Return the [X, Y] coordinate for the center point of the cell that contains the specified text.  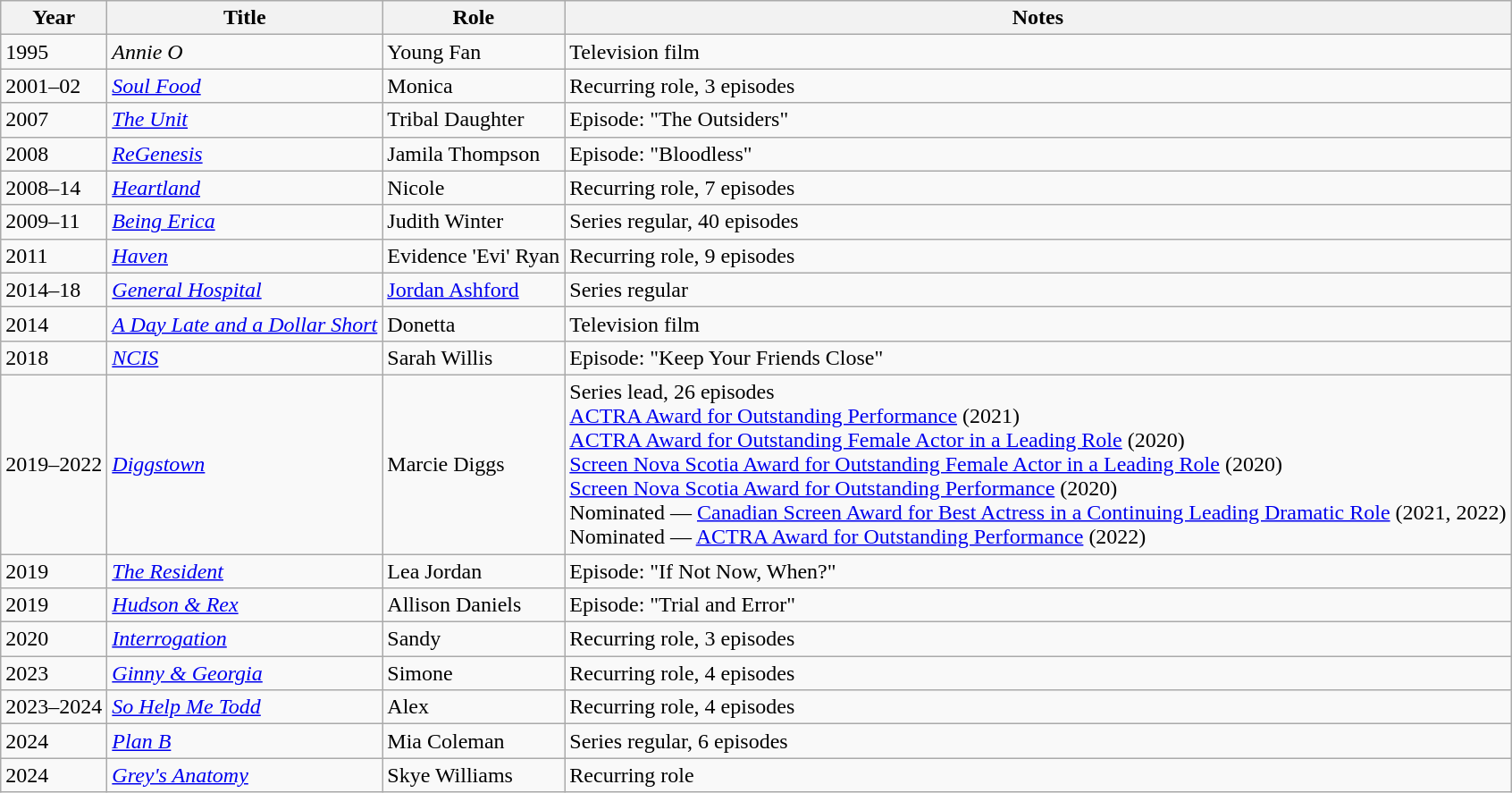
Episode: "The Outsiders" [1038, 120]
2018 [54, 358]
2014–18 [54, 290]
Donetta [474, 324]
1995 [54, 52]
Series regular, 6 episodes [1038, 741]
2011 [54, 256]
2023 [54, 673]
ReGenesis [245, 154]
Heartland [245, 188]
Lea Jordan [474, 571]
Recurring role, 7 episodes [1038, 188]
The Unit [245, 120]
Alex [474, 707]
2007 [54, 120]
Nicole [474, 188]
2014 [54, 324]
Diggstown [245, 464]
Series regular [1038, 290]
Role [474, 18]
2009–11 [54, 222]
So Help Me Todd [245, 707]
Tribal Daughter [474, 120]
Judith Winter [474, 222]
Hudson & Rex [245, 605]
Sarah Willis [474, 358]
The Resident [245, 571]
Monica [474, 86]
Recurring role, 9 episodes [1038, 256]
Title [245, 18]
Jordan Ashford [474, 290]
Jamila Thompson [474, 154]
2008 [54, 154]
2001–02 [54, 86]
Sandy [474, 639]
General Hospital [245, 290]
Episode: "Trial and Error" [1038, 605]
2008–14 [54, 188]
Series regular, 40 episodes [1038, 222]
Allison Daniels [474, 605]
Simone [474, 673]
Marcie Diggs [474, 464]
Recurring role [1038, 775]
Young Fan [474, 52]
Episode: "Keep Your Friends Close" [1038, 358]
Interrogation [245, 639]
Episode: "Bloodless" [1038, 154]
2020 [54, 639]
Year [54, 18]
Episode: "If Not Now, When?" [1038, 571]
2023–2024 [54, 707]
Being Erica [245, 222]
Annie O [245, 52]
A Day Late and a Dollar Short [245, 324]
Mia Coleman [474, 741]
Grey's Anatomy [245, 775]
Plan B [245, 741]
2019–2022 [54, 464]
Skye Williams [474, 775]
Haven [245, 256]
Ginny & Georgia [245, 673]
Notes [1038, 18]
Evidence 'Evi' Ryan [474, 256]
NCIS [245, 358]
Soul Food [245, 86]
